Pinpoint the cell where the given text exists, returning its (x, y) midpoint coordinate. 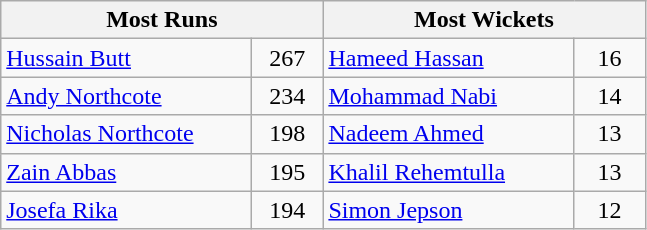
Nicholas Northcote (126, 134)
195 (288, 172)
267 (288, 58)
Hameed Hassan (448, 58)
Khalil Rehemtulla (448, 172)
198 (288, 134)
14 (610, 96)
16 (610, 58)
12 (610, 210)
234 (288, 96)
Simon Jepson (448, 210)
Nadeem Ahmed (448, 134)
Josefa Rika (126, 210)
194 (288, 210)
Most Runs (162, 20)
Andy Northcote (126, 96)
Mohammad Nabi (448, 96)
Most Wickets (484, 20)
Zain Abbas (126, 172)
Hussain Butt (126, 58)
